Search for the cell housing the specified text and yield its [X, Y] center coordinate. 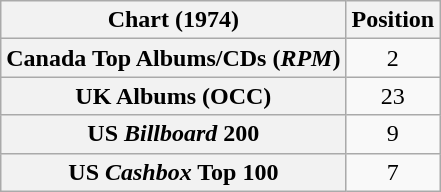
23 [393, 96]
Position [393, 20]
2 [393, 58]
Chart (1974) [174, 20]
US Billboard 200 [174, 134]
Canada Top Albums/CDs (RPM) [174, 58]
7 [393, 172]
UK Albums (OCC) [174, 96]
US Cashbox Top 100 [174, 172]
9 [393, 134]
